Search for the cell housing the specified text and yield its (x, y) center coordinate. 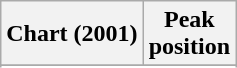
Chart (2001) (72, 34)
Peakposition (189, 34)
